For the text-containing cell, return its midpoint in [X, Y] coordinate format. 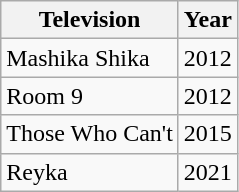
Reyka [90, 172]
Mashika Shika [90, 58]
Room 9 [90, 96]
2015 [208, 134]
Year [208, 20]
2021 [208, 172]
Television [90, 20]
Those Who Can't [90, 134]
